For the text-containing cell, return its midpoint in (X, Y) coordinate format. 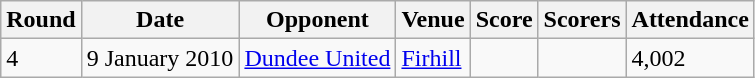
Scorers (582, 20)
4 (41, 58)
Dundee United (318, 58)
Firhill (433, 58)
Attendance (690, 20)
Venue (433, 20)
Opponent (318, 20)
Date (160, 20)
Round (41, 20)
Score (504, 20)
4,002 (690, 58)
9 January 2010 (160, 58)
